Search for the cell housing the specified text and yield its (x, y) center coordinate. 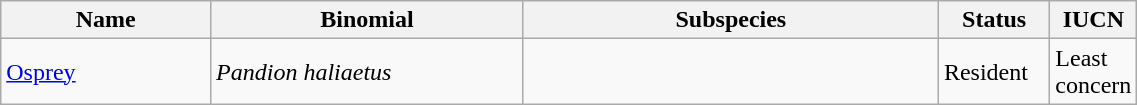
Name (106, 20)
Binomial (368, 20)
Status (994, 20)
Pandion haliaetus (368, 72)
IUCN (1094, 20)
Subspecies (730, 20)
Least concern (1094, 72)
Osprey (106, 72)
Resident (994, 72)
